Provide the (x, y) coordinate of the cell's center where the given text is located.  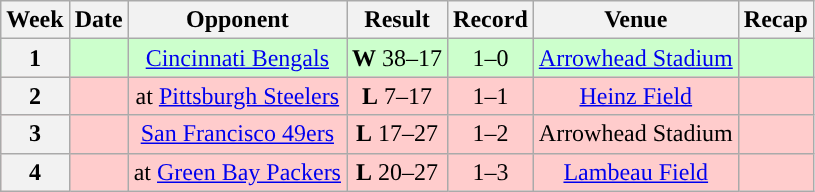
Result (396, 20)
1–2 (491, 134)
4 (35, 172)
1–0 (491, 58)
Heinz Field (636, 96)
San Francisco 49ers (237, 134)
L 17–27 (396, 134)
1 (35, 58)
Date (98, 20)
L 20–27 (396, 172)
3 (35, 134)
at Pittsburgh Steelers (237, 96)
Week (35, 20)
Venue (636, 20)
W 38–17 (396, 58)
at Green Bay Packers (237, 172)
L 7–17 (396, 96)
2 (35, 96)
Cincinnati Bengals (237, 58)
1–1 (491, 96)
1–3 (491, 172)
Lambeau Field (636, 172)
Recap (776, 20)
Record (491, 20)
Opponent (237, 20)
